Determine the (x, y) coordinate at the center of the cell enclosing the given text.  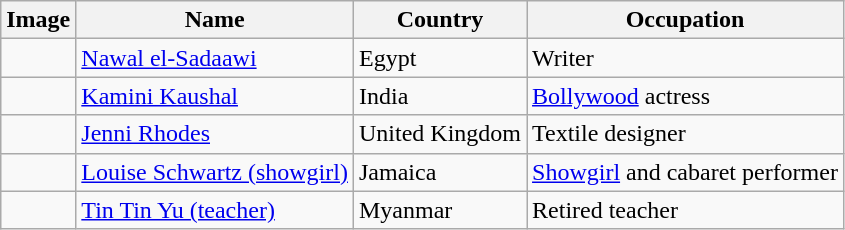
Retired teacher (686, 210)
Showgirl and cabaret performer (686, 172)
Tin Tin Yu (teacher) (215, 210)
Bollywood actress (686, 96)
Egypt (440, 58)
Writer (686, 58)
Jenni Rhodes (215, 134)
Myanmar (440, 210)
Textile designer (686, 134)
Country (440, 20)
Image (38, 20)
Louise Schwartz (showgirl) (215, 172)
United Kingdom (440, 134)
India (440, 96)
Nawal el-Sadaawi (215, 58)
Name (215, 20)
Kamini Kaushal (215, 96)
Occupation (686, 20)
Jamaica (440, 172)
